For the text-containing cell, return its midpoint in (X, Y) coordinate format. 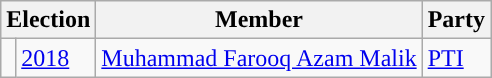
PTI (456, 58)
Election (48, 20)
Party (456, 20)
Muhammad Farooq Azam Malik (259, 58)
Member (259, 20)
2018 (56, 58)
